Capture the cell that displays the provided text and extract its [X, Y] central coordinate. 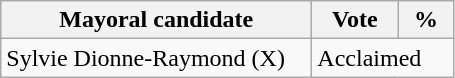
Mayoral candidate [156, 20]
Vote [355, 20]
Acclaimed [383, 58]
Sylvie Dionne-Raymond (X) [156, 58]
% [426, 20]
